For the text-containing cell, return its midpoint in (x, y) coordinate format. 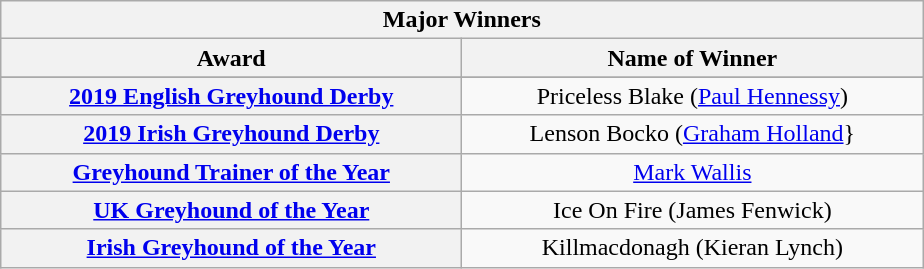
Name of Winner (692, 58)
Priceless Blake (Paul Hennessy) (692, 96)
Irish Greyhound of the Year (232, 248)
2019 Irish Greyhound Derby (232, 134)
Ice On Fire (James Fenwick) (692, 210)
Lenson Bocko (Graham Holland} (692, 134)
UK Greyhound of the Year (232, 210)
Major Winners (462, 20)
Killmacdonagh (Kieran Lynch) (692, 248)
Award (232, 58)
2019 English Greyhound Derby (232, 96)
Mark Wallis (692, 172)
Greyhound Trainer of the Year (232, 172)
